Extract the [X, Y] coordinate from the center of the cell holding the provided text.  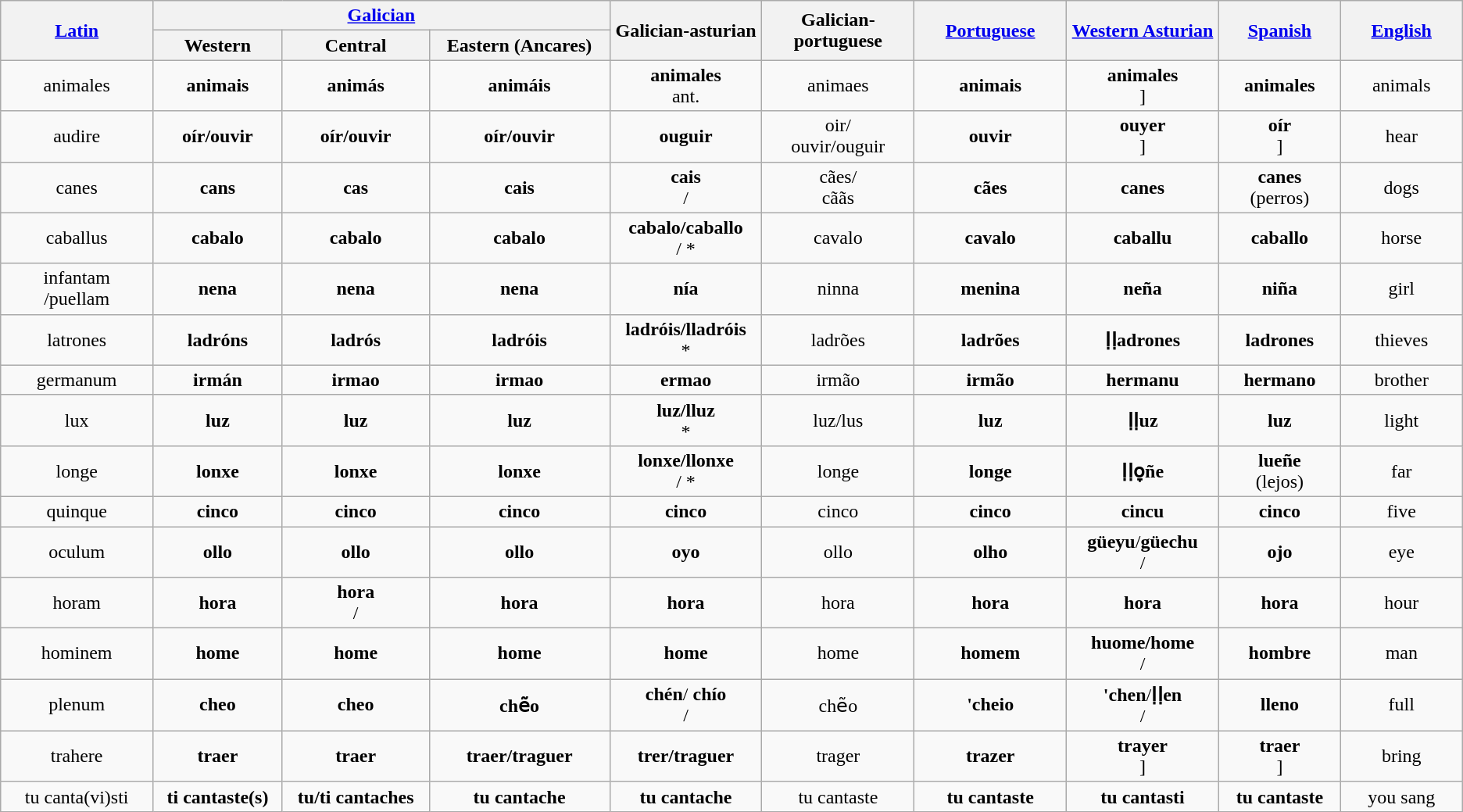
light [1401, 420]
canes (perros) [1279, 188]
hora/ [356, 603]
trer/traguer [686, 757]
ninna [838, 289]
quinque [77, 511]
oir/ouvir/ouguir [838, 136]
Western [218, 45]
Galician- portuguese [838, 30]
güeyu/güechu/ [1143, 552]
brother [1401, 380]
hominem [77, 653]
English [1401, 30]
cincu [1143, 511]
animáis [519, 86]
Galician [381, 16]
animals [1401, 86]
eye [1401, 552]
hear [1401, 136]
ouyer ] [1143, 136]
trazer [991, 757]
olho [991, 552]
cabalo/caballo / * [686, 238]
dogs [1401, 188]
ỊỊadrones [1143, 339]
trayer] [1143, 757]
traer/traguer [519, 757]
oculum [77, 552]
bring [1401, 757]
irmán [218, 380]
trager [838, 757]
plenum [77, 705]
horam [77, 603]
Spanish [1279, 30]
infantam/puellam [77, 289]
hour [1401, 603]
Eastern (Ancares) [519, 45]
animales ] [1143, 86]
you sang [1401, 796]
ladróns [218, 339]
hermanu [1143, 380]
hombre [1279, 653]
ti cantaste(s) [218, 796]
luz/lus [838, 420]
cais / [686, 188]
huome/home/ [1143, 653]
traer] [1279, 757]
tu/ti cantaches [356, 796]
Western Asturian [1143, 30]
ladróis [519, 339]
caballus [77, 238]
chén/ chío/ [686, 705]
luz/lluz * [686, 420]
latrones [77, 339]
ermao [686, 380]
homem [991, 653]
'chen/ỊỊen/ [1143, 705]
ouguir [686, 136]
thieves [1401, 339]
ỊỊo̞ñe [1143, 470]
cães/cããs [838, 188]
full [1401, 705]
niña [1279, 289]
neña [1143, 289]
audire [77, 136]
lleno [1279, 705]
nía [686, 289]
ladrós [356, 339]
caballo [1279, 238]
horse [1401, 238]
lueñe (lejos) [1279, 470]
ojo [1279, 552]
animás [356, 86]
man [1401, 653]
girl [1401, 289]
ladróis/lladróis * [686, 339]
hermano [1279, 380]
Central [356, 45]
Latin [77, 30]
ouvir [991, 136]
cães [991, 188]
ỊỊuz [1143, 420]
Portuguese [991, 30]
tu canta(vi)sti [77, 796]
cans [218, 188]
far [1401, 470]
Galician-asturian [686, 30]
cas [356, 188]
lux [77, 420]
oír ] [1279, 136]
'cheio [991, 705]
tu cantasti [1143, 796]
oyo [686, 552]
lonxe/llonxe/ * [686, 470]
cais [519, 188]
ladrones [1279, 339]
animaes [838, 86]
caballu [1143, 238]
five [1401, 511]
trahere [77, 757]
germanum [77, 380]
menina [991, 289]
animales ant. [686, 86]
